Output the (X, Y) coordinate of the center of the cell containing the given text.  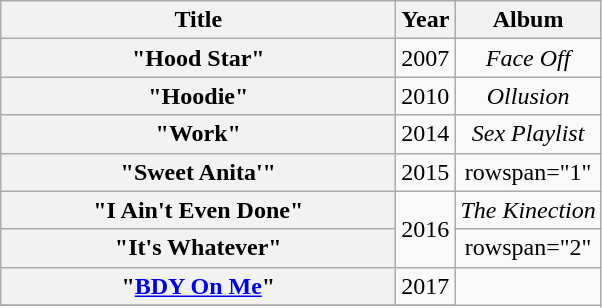
rowspan="2" (528, 248)
"Hoodie" (198, 96)
The Kinection (528, 210)
2017 (426, 286)
Ollusion (528, 96)
"I Ain't Even Done" (198, 210)
Title (198, 20)
"BDY On Me" (198, 286)
"Hood Star" (198, 58)
"Sweet Anita'" (198, 172)
2015 (426, 172)
2014 (426, 134)
Album (528, 20)
rowspan="1" (528, 172)
"It's Whatever" (198, 248)
Year (426, 20)
2007 (426, 58)
"Work" (198, 134)
Sex Playlist (528, 134)
2016 (426, 229)
2010 (426, 96)
Face Off (528, 58)
